Return [X, Y] of the center of cell containing provided text 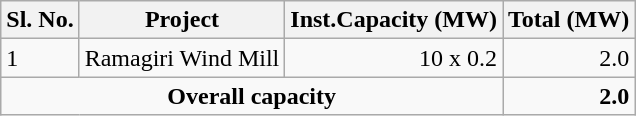
Ramagiri Wind Mill [182, 58]
Total (MW) [569, 20]
Overall capacity [252, 96]
10 x 0.2 [394, 58]
1 [40, 58]
Sl. No. [40, 20]
Project [182, 20]
Inst.Capacity (MW) [394, 20]
